Return (X, Y) of the center of cell containing provided text 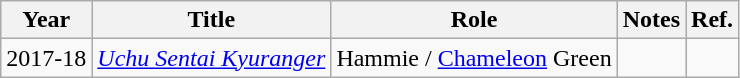
Hammie / Chameleon Green (474, 58)
Ref. (712, 20)
2017-18 (46, 58)
Year (46, 20)
Notes (651, 20)
Role (474, 20)
Title (212, 20)
Uchu Sentai Kyuranger (212, 58)
